Locate the cell with the specified text and output its (X, Y) center coordinate. 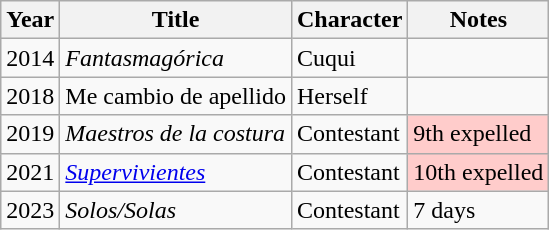
Fantasmagórica (176, 58)
9th expelled (478, 134)
2021 (30, 172)
2014 (30, 58)
Notes (478, 20)
Me cambio de apellido (176, 96)
Herself (349, 96)
Title (176, 20)
2023 (30, 210)
Supervivientes (176, 172)
2018 (30, 96)
10th expelled (478, 172)
Character (349, 20)
7 days (478, 210)
Year (30, 20)
Solos/Solas (176, 210)
2019 (30, 134)
Maestros de la costura (176, 134)
Cuqui (349, 58)
